Capture the cell that displays the provided text and extract its [x, y] central coordinate. 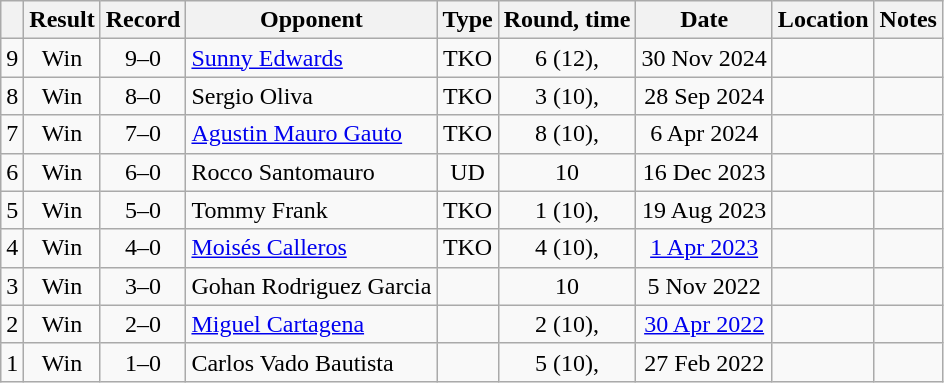
6 [12, 172]
3 (10), [567, 96]
Tommy Frank [312, 210]
5–0 [143, 210]
4 (10), [567, 248]
6 Apr 2024 [704, 134]
1–0 [143, 362]
Miguel Cartagena [312, 324]
6 (12), [567, 58]
2 (10), [567, 324]
5 [12, 210]
Rocco Santomauro [312, 172]
9 [12, 58]
8 (10), [567, 134]
16 Dec 2023 [704, 172]
7 [12, 134]
1 Apr 2023 [704, 248]
3 [12, 286]
Opponent [312, 20]
Result [62, 20]
5 Nov 2022 [704, 286]
3–0 [143, 286]
4 [12, 248]
7–0 [143, 134]
UD [468, 172]
Location [823, 20]
Moisés Calleros [312, 248]
Carlos Vado Bautista [312, 362]
8–0 [143, 96]
30 Nov 2024 [704, 58]
5 (10), [567, 362]
Record [143, 20]
Sergio Oliva [312, 96]
Round, time [567, 20]
2–0 [143, 324]
1 [12, 362]
8 [12, 96]
1 (10), [567, 210]
28 Sep 2024 [704, 96]
Sunny Edwards [312, 58]
Date [704, 20]
9–0 [143, 58]
Agustin Mauro Gauto [312, 134]
Notes [908, 20]
2 [12, 324]
19 Aug 2023 [704, 210]
4–0 [143, 248]
27 Feb 2022 [704, 362]
Type [468, 20]
6–0 [143, 172]
30 Apr 2022 [704, 324]
Gohan Rodriguez Garcia [312, 286]
